From the cell containing the given text, extract its center point as [X, Y] coordinate. 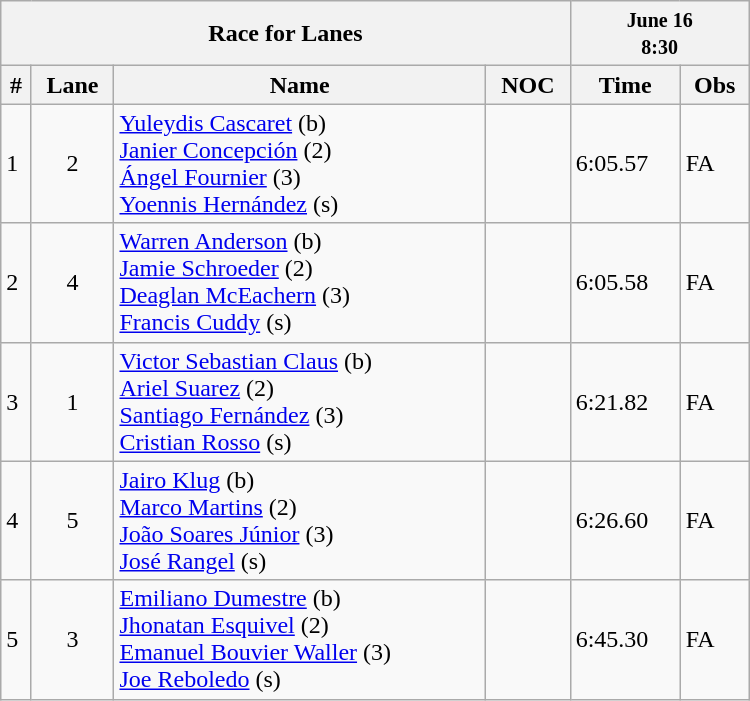
Victor Sebastian Claus (b)Ariel Suarez (2)Santiago Fernández (3)Cristian Rosso (s) [300, 402]
Lane [72, 85]
Obs [714, 85]
Yuleydis Cascaret (b)Janier Concepción (2)Ángel Fournier (3)Yoennis Hernández (s) [300, 164]
6:05.57 [625, 164]
Emiliano Dumestre (b)Jhonatan Esquivel (2)Emanuel Bouvier Waller (3)Joe Reboledo (s) [300, 640]
6:21.82 [625, 402]
NOC [528, 85]
Race for Lanes [286, 34]
6:26.60 [625, 520]
6:05.58 [625, 282]
# [16, 85]
Time [625, 85]
6:45.30 [625, 640]
Warren Anderson (b)Jamie Schroeder (2)Deaglan McEachern (3)Francis Cuddy (s) [300, 282]
Name [300, 85]
June 168:30 [660, 34]
Jairo Klug (b)Marco Martins (2)João Soares Júnior (3)José Rangel (s) [300, 520]
